Determine the (x, y) coordinate at the center of the cell enclosing the given text.  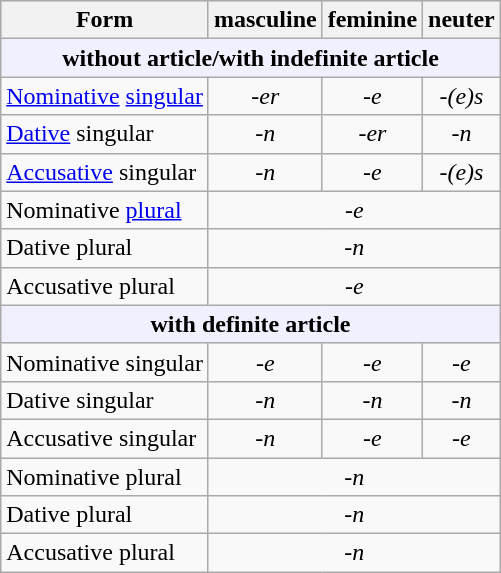
feminine (372, 20)
with definite article (251, 324)
without article/with indefinite article (251, 58)
Form (105, 20)
masculine (265, 20)
neuter (462, 20)
